From the cell containing the given text, extract its center point as (X, Y) coordinate. 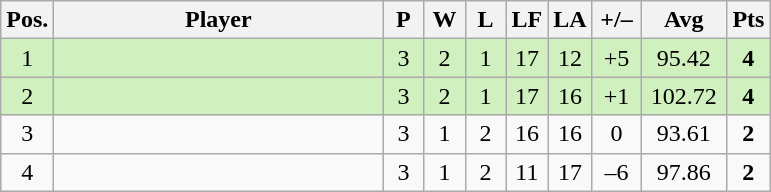
93.61 (684, 134)
Pos. (28, 20)
11 (527, 172)
L (486, 20)
LF (527, 20)
102.72 (684, 96)
+/– (616, 20)
0 (616, 134)
+1 (616, 96)
W (444, 20)
97.86 (684, 172)
Player (218, 20)
P (404, 20)
–6 (616, 172)
95.42 (684, 58)
Pts (748, 20)
+5 (616, 58)
Avg (684, 20)
12 (570, 58)
LA (570, 20)
